Extract the (x, y) coordinate from the center of the cell holding the provided text.  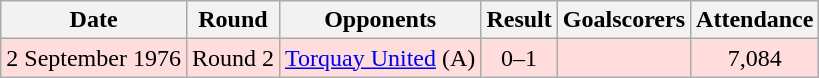
Date (94, 20)
0–1 (519, 58)
Torquay United (A) (380, 58)
Opponents (380, 20)
7,084 (755, 58)
Goalscorers (624, 20)
Round 2 (232, 58)
Attendance (755, 20)
2 September 1976 (94, 58)
Round (232, 20)
Result (519, 20)
